For the text-containing cell, return its midpoint in (x, y) coordinate format. 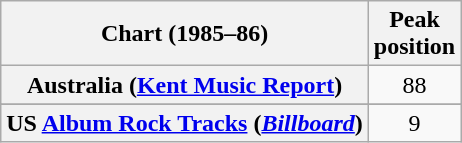
Chart (1985–86) (185, 34)
9 (414, 123)
Australia (Kent Music Report) (185, 85)
US Album Rock Tracks (Billboard) (185, 123)
88 (414, 85)
Peakposition (414, 34)
